Capture the cell that displays the provided text and extract its (X, Y) central coordinate. 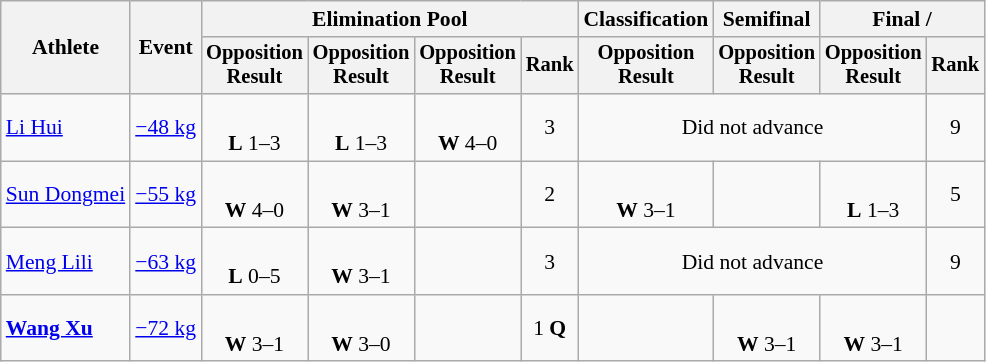
L 0–5 (254, 262)
1 Q (550, 328)
Meng Lili (66, 262)
−72 kg (166, 328)
Wang Xu (66, 328)
2 (550, 194)
Classification (646, 19)
−55 kg (166, 194)
5 (956, 194)
−63 kg (166, 262)
W 3–0 (362, 328)
Sun Dongmei (66, 194)
Li Hui (66, 128)
Semifinal (766, 19)
Elimination Pool (390, 19)
−48 kg (166, 128)
Final / (902, 19)
Athlete (66, 48)
Event (166, 48)
